Locate the cell with the specified text and output its [X, Y] center coordinate. 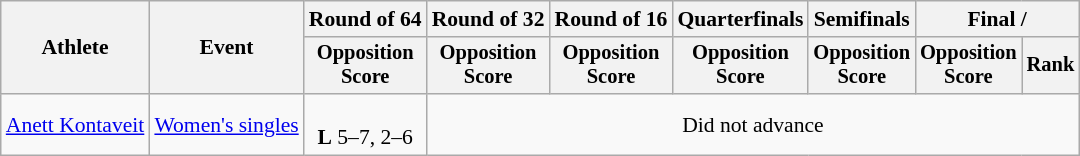
Did not advance [754, 124]
Round of 16 [612, 19]
Anett Kontaveit [76, 124]
Rank [1051, 66]
L 5–7, 2–6 [366, 124]
Final / [997, 19]
Quarterfinals [740, 19]
Women's singles [226, 124]
Round of 32 [488, 19]
Athlete [76, 48]
Round of 64 [366, 19]
Event [226, 48]
Semifinals [862, 19]
